Locate the cell with the specified text and output its [x, y] center coordinate. 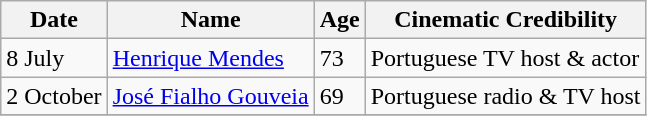
Name [210, 20]
2 October [54, 96]
8 July [54, 58]
José Fialho Gouveia [210, 96]
Date [54, 20]
Portuguese TV host & actor [506, 58]
Henrique Mendes [210, 58]
Cinematic Credibility [506, 20]
73 [340, 58]
69 [340, 96]
Portuguese radio & TV host [506, 96]
Age [340, 20]
